Pinpoint the cell where the given text exists, returning its (X, Y) midpoint coordinate. 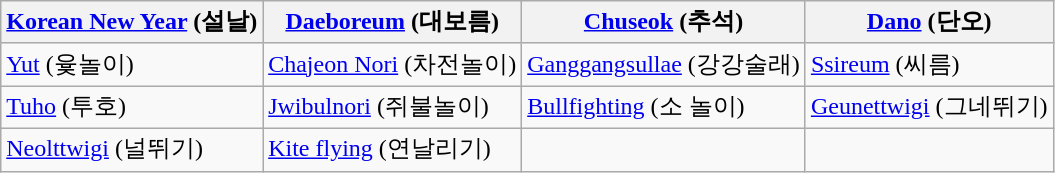
Neolttwigi (널뛰기) (132, 150)
Dano (단오) (929, 22)
Kite flying (연날리기) (392, 150)
Daeboreum (대보름) (392, 22)
Ganggangsullae (강강술래) (664, 64)
Geunettwigi (그네뛰기) (929, 108)
Chajeon Nori (차전놀이) (392, 64)
Yut (윷놀이) (132, 64)
Ssireum (씨름) (929, 64)
Chuseok (추석) (664, 22)
Jwibulnori (쥐불놀이) (392, 108)
Bullfighting (소 놀이) (664, 108)
Tuho (투호) (132, 108)
Korean New Year (설날) (132, 22)
